Locate the cell with the specified text and output its [X, Y] center coordinate. 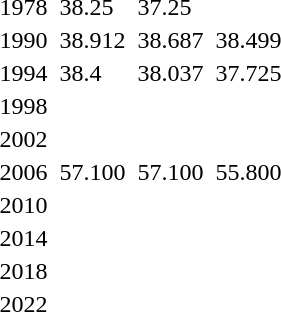
38.037 [170, 73]
38.687 [170, 40]
38.4 [92, 73]
38.912 [92, 40]
